Provide the [x, y] coordinate of the cell's center where the given text is located.  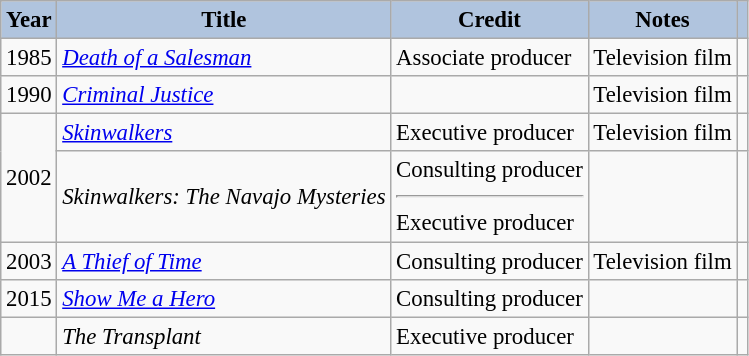
Notes [662, 20]
Title [224, 20]
2002 [29, 178]
Death of a Salesman [224, 58]
The Transplant [224, 336]
Skinwalkers [224, 133]
Credit [490, 20]
2003 [29, 261]
Criminal Justice [224, 95]
Skinwalkers: The Navajo Mysteries [224, 196]
A Thief of Time [224, 261]
1990 [29, 95]
2015 [29, 298]
Show Me a Hero [224, 298]
Year [29, 20]
1985 [29, 58]
Associate producer [490, 58]
Consulting producerExecutive producer [490, 196]
